Output the (X, Y) coordinate of the center of the cell containing the given text.  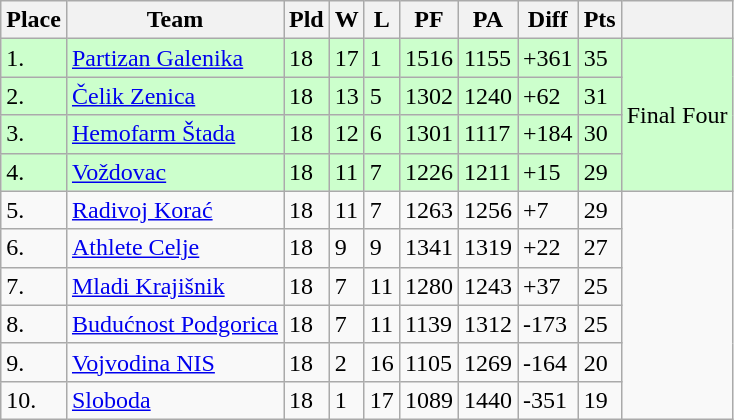
-173 (548, 324)
+62 (548, 96)
-351 (548, 400)
Team (174, 20)
-164 (548, 362)
5. (34, 210)
1302 (428, 96)
PA (488, 20)
19 (600, 400)
Vojvodina NIS (174, 362)
Sloboda (174, 400)
30 (600, 134)
Place (34, 20)
Radivoj Korać (174, 210)
1301 (428, 134)
1263 (428, 210)
1312 (488, 324)
20 (600, 362)
4. (34, 172)
PF (428, 20)
Pts (600, 20)
12 (346, 134)
Diff (548, 20)
Voždovac (174, 172)
1256 (488, 210)
1117 (488, 134)
Athlete Celje (174, 248)
Pld (307, 20)
1440 (488, 400)
+184 (548, 134)
8. (34, 324)
1319 (488, 248)
1226 (428, 172)
+7 (548, 210)
W (346, 20)
5 (382, 96)
13 (346, 96)
L (382, 20)
1. (34, 58)
1211 (488, 172)
+15 (548, 172)
1243 (488, 286)
31 (600, 96)
6 (382, 134)
+361 (548, 58)
1516 (428, 58)
6. (34, 248)
1105 (428, 362)
1155 (488, 58)
+22 (548, 248)
1341 (428, 248)
1269 (488, 362)
1089 (428, 400)
2. (34, 96)
7. (34, 286)
Budućnost Podgorica (174, 324)
Partizan Galenika (174, 58)
27 (600, 248)
Čelik Zenica (174, 96)
+37 (548, 286)
9. (34, 362)
1280 (428, 286)
2 (346, 362)
1240 (488, 96)
3. (34, 134)
10. (34, 400)
Hemofarm Štada (174, 134)
1139 (428, 324)
35 (600, 58)
16 (382, 362)
Mladi Krajišnik (174, 286)
Final Four (677, 115)
